Capture the cell that displays the provided text and extract its (X, Y) central coordinate. 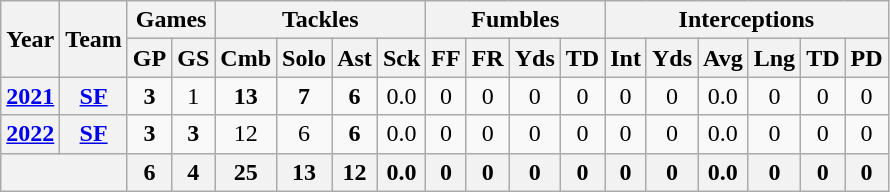
FR (488, 58)
Fumbles (516, 20)
Interceptions (746, 20)
PD (866, 58)
25 (246, 172)
GS (194, 58)
Cmb (246, 58)
Games (170, 20)
1 (194, 96)
Ast (355, 58)
GP (149, 58)
Team (94, 39)
Solo (304, 58)
4 (194, 172)
Lng (774, 58)
FF (446, 58)
Int (626, 58)
Avg (724, 58)
Tackles (320, 20)
7 (304, 96)
Sck (401, 58)
2022 (30, 134)
2021 (30, 96)
Year (30, 39)
